Pinpoint the cell where the given text exists, returning its [X, Y] midpoint coordinate. 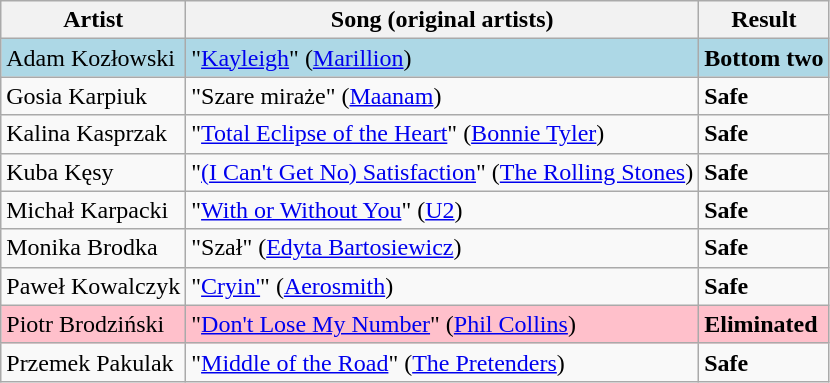
"Szare miraże" (Maanam) [442, 96]
"Szał" (Edyta Bartosiewicz) [442, 248]
Artist [94, 20]
"(I Can't Get No) Satisfaction" (The Rolling Stones) [442, 172]
"With or Without You" (U2) [442, 210]
"Don't Lose My Number" (Phil Collins) [442, 324]
Result [764, 20]
Bottom two [764, 58]
Piotr Brodziński [94, 324]
Gosia Karpiuk [94, 96]
Przemek Pakulak [94, 362]
"Total Eclipse of the Heart" (Bonnie Tyler) [442, 134]
Eliminated [764, 324]
Monika Brodka [94, 248]
Kalina Kasprzak [94, 134]
Paweł Kowalczyk [94, 286]
"Cryin'" (Aerosmith) [442, 286]
Michał Karpacki [94, 210]
Adam Kozłowski [94, 58]
"Kayleigh" (Marillion) [442, 58]
"Middle of the Road" (The Pretenders) [442, 362]
Kuba Kęsy [94, 172]
Song (original artists) [442, 20]
